Return [x, y] of the center of cell containing provided text 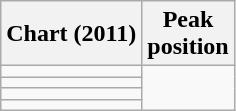
Peak position [188, 34]
Chart (2011) [72, 34]
